Determine the (X, Y) coordinate at the center of the cell enclosing the given text.  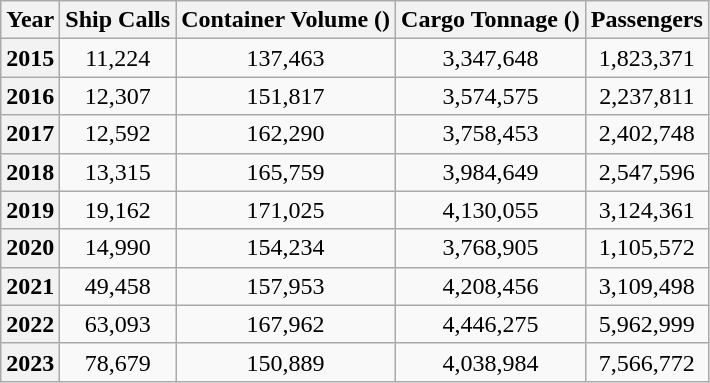
Cargo Tonnage () (491, 20)
4,446,275 (491, 324)
11,224 (118, 58)
5,962,999 (646, 324)
2022 (30, 324)
150,889 (286, 362)
162,290 (286, 134)
2015 (30, 58)
2016 (30, 96)
2019 (30, 210)
2,402,748 (646, 134)
Ship Calls (118, 20)
2017 (30, 134)
2,237,811 (646, 96)
3,758,453 (491, 134)
3,768,905 (491, 248)
3,124,361 (646, 210)
19,162 (118, 210)
3,347,648 (491, 58)
13,315 (118, 172)
63,093 (118, 324)
49,458 (118, 286)
Container Volume () (286, 20)
4,208,456 (491, 286)
3,109,498 (646, 286)
2021 (30, 286)
Year (30, 20)
167,962 (286, 324)
2,547,596 (646, 172)
157,953 (286, 286)
137,463 (286, 58)
12,592 (118, 134)
Passengers (646, 20)
1,823,371 (646, 58)
12,307 (118, 96)
2020 (30, 248)
3,984,649 (491, 172)
4,130,055 (491, 210)
2018 (30, 172)
2023 (30, 362)
3,574,575 (491, 96)
4,038,984 (491, 362)
1,105,572 (646, 248)
14,990 (118, 248)
78,679 (118, 362)
165,759 (286, 172)
7,566,772 (646, 362)
154,234 (286, 248)
171,025 (286, 210)
151,817 (286, 96)
